Output the [X, Y] coordinate of the center of the cell containing the given text.  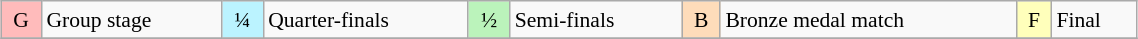
Semi-finals [596, 20]
G [21, 20]
Group stage [132, 20]
F [1034, 20]
Quarter-finals [366, 20]
¼ [242, 20]
Final [1094, 20]
Bronze medal match [868, 20]
B [702, 20]
½ [488, 20]
